Return the [x, y] coordinate for the center point of the cell that contains the specified text.  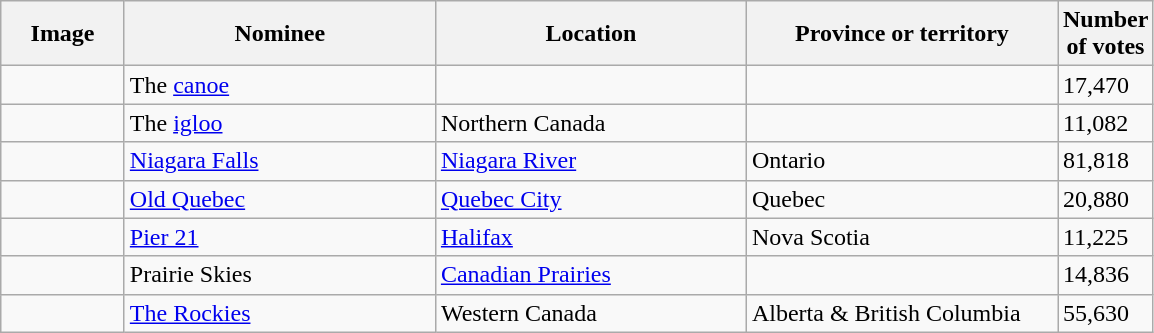
Image [63, 34]
Northern Canada [590, 123]
Western Canada [590, 313]
The canoe [280, 85]
Niagara River [590, 161]
Nominee [280, 34]
Alberta & British Columbia [902, 313]
Location [590, 34]
Quebec City [590, 199]
81,818 [1106, 161]
The Rockies [280, 313]
Quebec [902, 199]
11,225 [1106, 237]
11,082 [1106, 123]
20,880 [1106, 199]
Halifax [590, 237]
Number of votes [1106, 34]
Nova Scotia [902, 237]
Pier 21 [280, 237]
Niagara Falls [280, 161]
Old Quebec [280, 199]
14,836 [1106, 275]
Province or territory [902, 34]
Canadian Prairies [590, 275]
The igloo [280, 123]
17,470 [1106, 85]
Ontario [902, 161]
Prairie Skies [280, 275]
55,630 [1106, 313]
